From the cell containing the given text, extract its center point as [X, Y] coordinate. 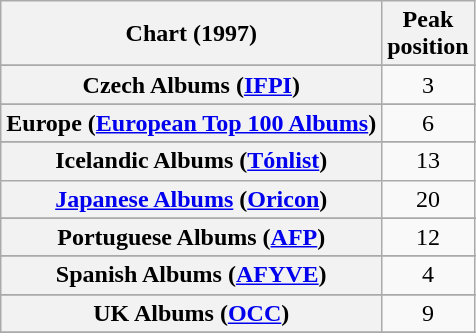
Europe (European Top 100 Albums) [192, 123]
Czech Albums (IFPI) [192, 85]
Japanese Albums (Oricon) [192, 199]
9 [428, 313]
UK Albums (OCC) [192, 313]
13 [428, 161]
Portuguese Albums (AFP) [192, 237]
4 [428, 275]
20 [428, 199]
Icelandic Albums (Tónlist) [192, 161]
6 [428, 123]
Chart (1997) [192, 34]
3 [428, 85]
Spanish Albums (AFYVE) [192, 275]
Peakposition [428, 34]
12 [428, 237]
